From the cell containing the given text, extract its center point as (x, y) coordinate. 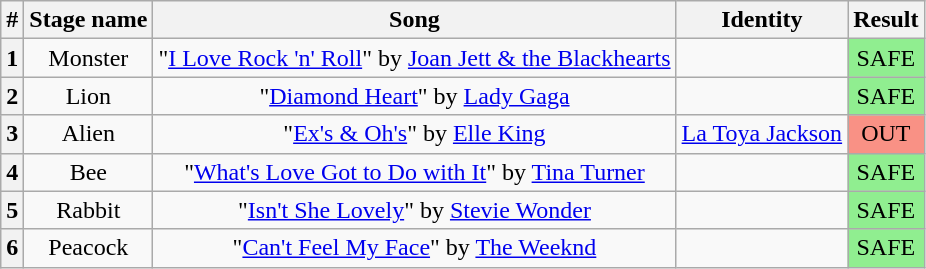
La Toya Jackson (762, 134)
Peacock (88, 248)
"Diamond Heart" by Lady Gaga (414, 96)
5 (12, 210)
"Can't Feel My Face" by The Weeknd (414, 248)
Lion (88, 96)
Song (414, 20)
"Isn't She Lovely" by Stevie Wonder (414, 210)
Result (886, 20)
4 (12, 172)
OUT (886, 134)
Alien (88, 134)
"I Love Rock 'n' Roll" by Joan Jett & the Blackhearts (414, 58)
"What's Love Got to Do with It" by Tina Turner (414, 172)
"Ex's & Oh's" by Elle King (414, 134)
3 (12, 134)
1 (12, 58)
Bee (88, 172)
# (12, 20)
Stage name (88, 20)
Rabbit (88, 210)
Identity (762, 20)
Monster (88, 58)
6 (12, 248)
2 (12, 96)
